Extract the [x, y] coordinate from the center of the cell holding the provided text.  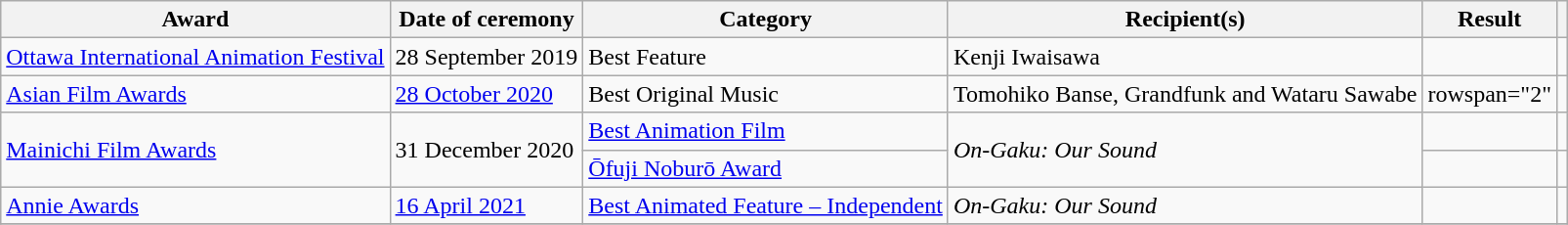
Tomohiko Banse, Grandfunk and Wataru Sawabe [1185, 94]
Best Animated Feature – Independent [766, 205]
31 December 2020 [487, 150]
Kenji Iwaisawa [1185, 57]
Category [766, 20]
Ottawa International Animation Festival [195, 57]
Recipient(s) [1185, 20]
Best Feature [766, 57]
Date of ceremony [487, 20]
Result [1490, 20]
16 April 2021 [487, 205]
Annie Awards [195, 205]
Best Original Music [766, 94]
Asian Film Awards [195, 94]
28 October 2020 [487, 94]
Ōfuji Noburō Award [766, 168]
rowspan="2" [1490, 94]
Award [195, 20]
28 September 2019 [487, 57]
Mainichi Film Awards [195, 150]
Best Animation Film [766, 131]
